Return [X, Y] of the center of cell containing provided text 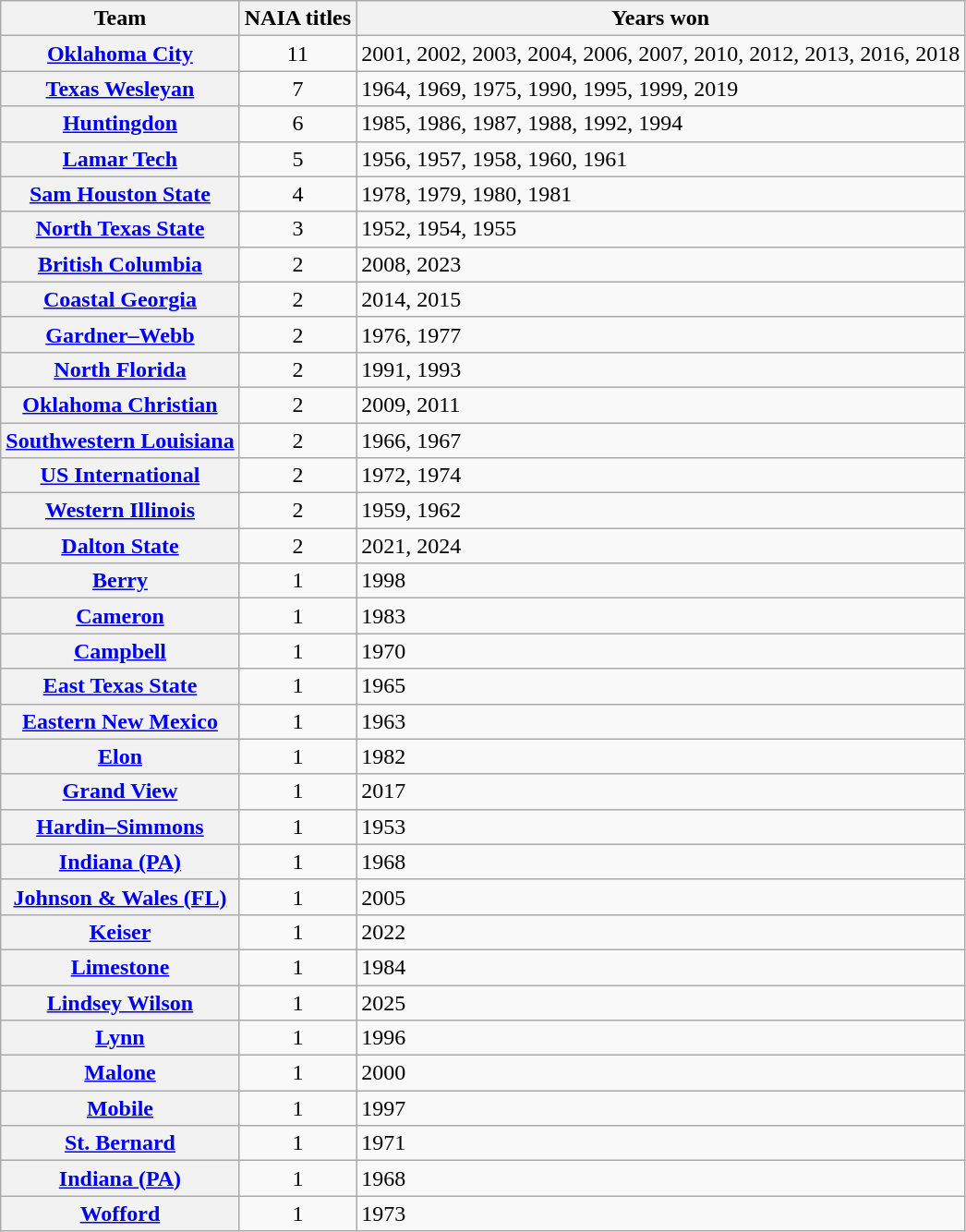
North Texas State [120, 229]
2005 [661, 897]
1991, 1993 [661, 369]
1973 [661, 1214]
1971 [661, 1143]
1982 [661, 756]
British Columbia [120, 264]
Sam Houston State [120, 194]
1953 [661, 827]
1978, 1979, 1980, 1981 [661, 194]
2008, 2023 [661, 264]
Gardner–Webb [120, 334]
2021, 2024 [661, 546]
1984 [661, 967]
1983 [661, 616]
Oklahoma Christian [120, 405]
Keiser [120, 932]
Oklahoma City [120, 54]
1970 [661, 651]
7 [297, 89]
Johnson & Wales (FL) [120, 897]
Berry [120, 581]
Cameron [120, 616]
2009, 2011 [661, 405]
1952, 1954, 1955 [661, 229]
1963 [661, 721]
Elon [120, 756]
2017 [661, 791]
2014, 2015 [661, 299]
Lamar Tech [120, 159]
1966, 1967 [661, 441]
Campbell [120, 651]
Limestone [120, 967]
1996 [661, 1038]
3 [297, 229]
Coastal Georgia [120, 299]
11 [297, 54]
NAIA titles [297, 18]
1965 [661, 686]
Lindsey Wilson [120, 1002]
Southwestern Louisiana [120, 441]
Team [120, 18]
1997 [661, 1108]
1964, 1969, 1975, 1990, 1995, 1999, 2019 [661, 89]
Texas Wesleyan [120, 89]
St. Bernard [120, 1143]
4 [297, 194]
1976, 1977 [661, 334]
1972, 1974 [661, 476]
1956, 1957, 1958, 1960, 1961 [661, 159]
Years won [661, 18]
6 [297, 124]
2022 [661, 932]
Hardin–Simmons [120, 827]
5 [297, 159]
Huntingdon [120, 124]
Malone [120, 1073]
Western Illinois [120, 511]
US International [120, 476]
Lynn [120, 1038]
North Florida [120, 369]
Grand View [120, 791]
1985, 1986, 1987, 1988, 1992, 1994 [661, 124]
East Texas State [120, 686]
2001, 2002, 2003, 2004, 2006, 2007, 2010, 2012, 2013, 2016, 2018 [661, 54]
1959, 1962 [661, 511]
Eastern New Mexico [120, 721]
Dalton State [120, 546]
2025 [661, 1002]
1998 [661, 581]
2000 [661, 1073]
Wofford [120, 1214]
Mobile [120, 1108]
